Search for the cell housing the specified text and yield its (X, Y) center coordinate. 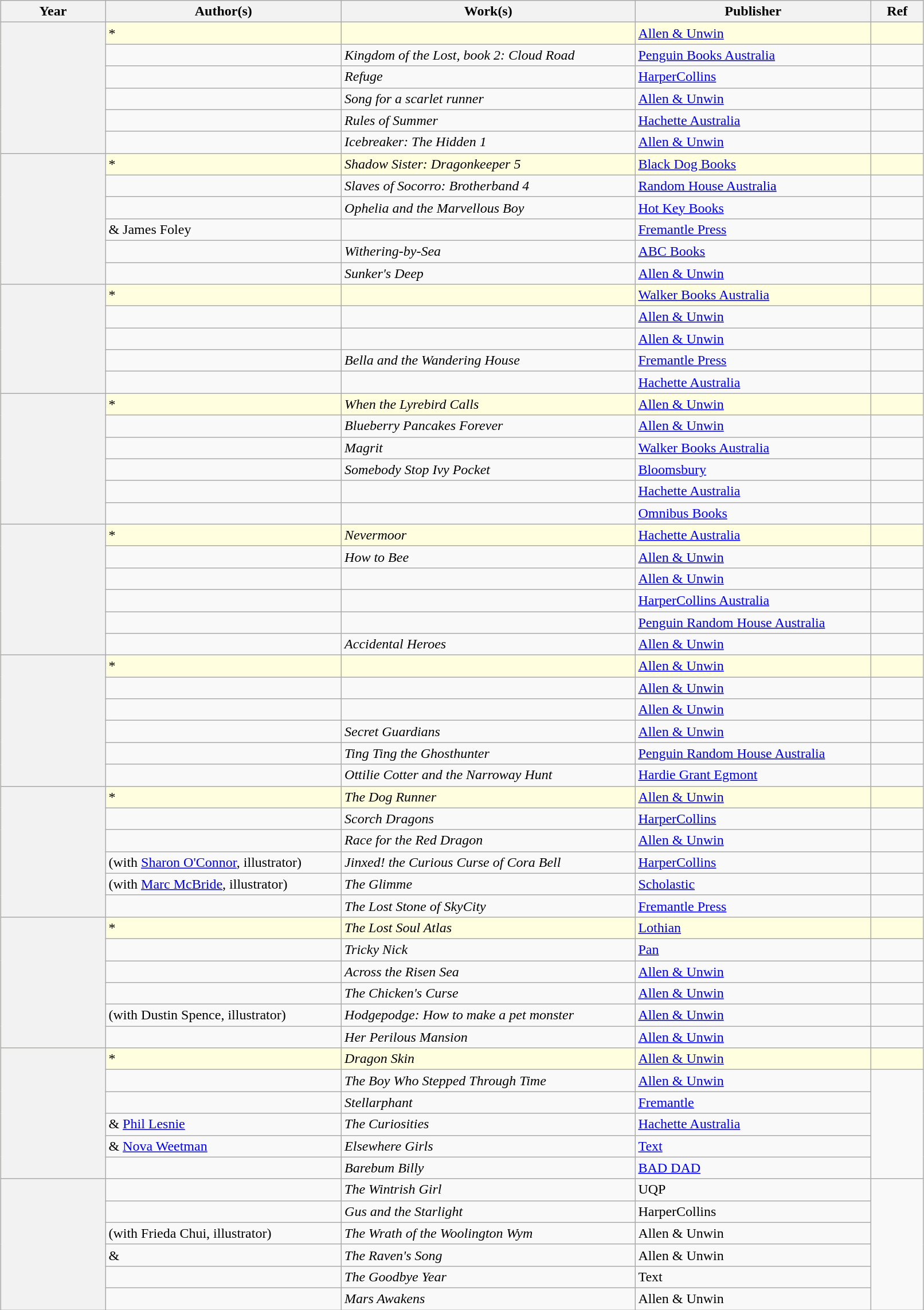
Omnibus Books (753, 513)
Slaves of Socorro: Brotherband 4 (488, 186)
Barebum Billy (488, 1168)
Secret Guardians (488, 732)
Nevermoor (488, 535)
Lothian (753, 928)
The Goodbye Year (488, 1277)
Publisher (753, 11)
The Glimme (488, 884)
Ophelia and the Marvellous Boy (488, 208)
Magrit (488, 448)
UQP (753, 1190)
Scorch Dragons (488, 819)
The Lost Soul Atlas (488, 928)
Kingdom of the Lost, book 2: Cloud Road (488, 55)
& Phil Lesnie (224, 1124)
Hardie Grant Egmont (753, 775)
Ref (898, 11)
Jinxed! the Curious Curse of Cora Bell (488, 862)
The Dog Runner (488, 797)
Scholastic (753, 884)
Refuge (488, 77)
& (224, 1255)
Bella and the Wandering House (488, 361)
Sunker's Deep (488, 273)
The Wrath of the Woolington Wym (488, 1233)
Blueberry Pancakes Forever (488, 426)
HarperCollins Australia (753, 600)
The Raven's Song (488, 1255)
The Lost Stone of SkyCity (488, 906)
BAD DAD (753, 1168)
Stellarphant (488, 1102)
How to Bee (488, 557)
Random House Australia (753, 186)
Shadow Sister: Dragonkeeper 5 (488, 164)
Across the Risen Sea (488, 972)
& James Foley (224, 229)
Pan (753, 949)
Rules of Summer (488, 120)
Tricky Nick (488, 949)
Year (53, 11)
Dragon Skin (488, 1059)
Hot Key Books (753, 208)
Gus and the Starlight (488, 1211)
Somebody Stop Ivy Pocket (488, 470)
Icebreaker: The Hidden 1 (488, 142)
Accidental Heroes (488, 644)
Work(s) (488, 11)
Ting Ting the Ghosthunter (488, 753)
The Boy Who Stepped Through Time (488, 1081)
The Wintrish Girl (488, 1190)
Fremantle (753, 1102)
Penguin Books Australia (753, 55)
(with Dustin Spence, illustrator) (224, 1015)
When the Lyrebird Calls (488, 404)
Race for the Red Dragon (488, 840)
& Nova Weetman (224, 1146)
Song for a scarlet runner (488, 99)
Her Perilous Mansion (488, 1037)
The Curiosities (488, 1124)
Ottilie Cotter and the Narroway Hunt (488, 775)
Hodgepodge: How to make a pet monster (488, 1015)
Author(s) (224, 11)
Mars Awakens (488, 1299)
Withering-by-Sea (488, 251)
(with Sharon O'Connor, illustrator) (224, 862)
(with Marc McBride, illustrator) (224, 884)
Bloomsbury (753, 470)
ABC Books (753, 251)
Elsewhere Girls (488, 1146)
(with Frieda Chui, illustrator) (224, 1233)
Black Dog Books (753, 164)
The Chicken's Curse (488, 994)
